Determine the [x, y] coordinate at the center of the cell enclosing the given text.  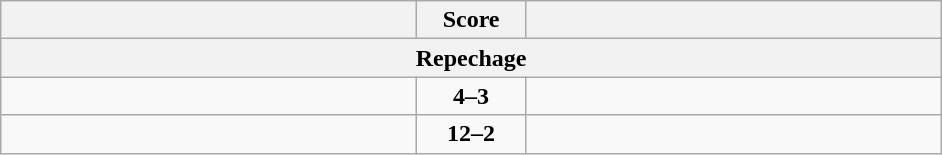
12–2 [472, 134]
Score [472, 20]
4–3 [472, 96]
Repechage [472, 58]
